Extract the [x, y] coordinate from the center of the cell holding the provided text.  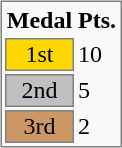
Pts. [98, 21]
2 [98, 128]
Medal [39, 21]
1st [39, 56]
3rd [39, 128]
2nd [39, 92]
10 [98, 56]
5 [98, 92]
